Provide the [X, Y] coordinate of the cell's center where the given text is located.  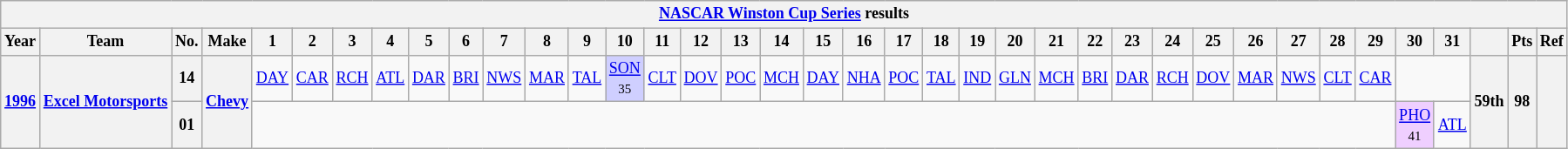
No. [187, 42]
17 [904, 42]
30 [1415, 42]
Team [105, 42]
2 [312, 42]
24 [1172, 42]
20 [1015, 42]
25 [1213, 42]
Make [227, 42]
12 [701, 42]
22 [1095, 42]
13 [741, 42]
8 [547, 42]
16 [864, 42]
NASCAR Winston Cup Series results [784, 14]
Ref [1551, 42]
9 [587, 42]
11 [662, 42]
19 [978, 42]
01 [187, 125]
Year [21, 42]
IND [978, 78]
Excel Motorsports [105, 101]
1 [272, 42]
26 [1256, 42]
3 [352, 42]
NHA [864, 78]
23 [1133, 42]
4 [390, 42]
15 [823, 42]
59th [1489, 101]
27 [1299, 42]
98 [1522, 101]
31 [1452, 42]
PHO41 [1415, 125]
10 [626, 42]
21 [1056, 42]
6 [465, 42]
5 [429, 42]
28 [1337, 42]
Chevy [227, 101]
18 [941, 42]
GLN [1015, 78]
SON35 [626, 78]
29 [1375, 42]
7 [504, 42]
Pts [1522, 42]
1996 [21, 101]
